Locate the cell with the specified text and output its [X, Y] center coordinate. 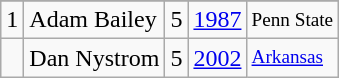
2002 [218, 58]
Penn State [292, 20]
Arkansas [292, 58]
1 [12, 20]
1987 [218, 20]
Adam Bailey [94, 20]
Dan Nystrom [94, 58]
